Search for the cell housing the specified text and yield its [x, y] center coordinate. 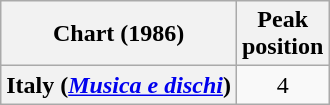
Peakposition [282, 34]
Chart (1986) [119, 34]
4 [282, 85]
Italy (Musica e dischi) [119, 85]
